Extract the (x, y) coordinate from the center of the cell holding the provided text.  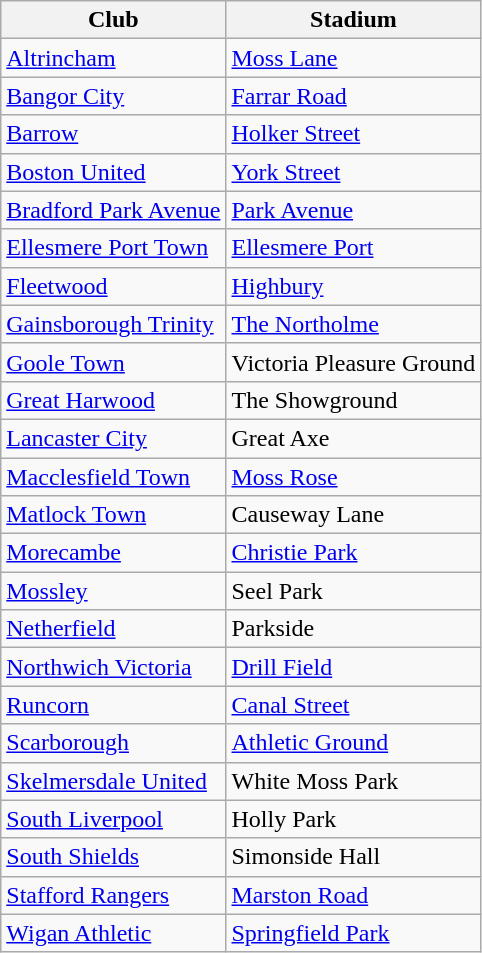
Runcorn (114, 705)
South Liverpool (114, 819)
Springfield Park (354, 933)
Morecambe (114, 553)
Mossley (114, 591)
Great Harwood (114, 400)
Ellesmere Port (354, 248)
Matlock Town (114, 515)
Seel Park (354, 591)
Bradford Park Avenue (114, 210)
The Northolme (354, 324)
Netherfield (114, 629)
South Shields (114, 857)
Scarborough (114, 743)
Barrow (114, 134)
Victoria Pleasure Ground (354, 362)
Christie Park (354, 553)
Wigan Athletic (114, 933)
White Moss Park (354, 781)
Fleetwood (114, 286)
Parkside (354, 629)
Athletic Ground (354, 743)
Causeway Lane (354, 515)
Moss Rose (354, 477)
Stafford Rangers (114, 895)
Drill Field (354, 667)
Boston United (114, 172)
Bangor City (114, 96)
Club (114, 20)
Great Axe (354, 438)
Altrincham (114, 58)
Stadium (354, 20)
Lancaster City (114, 438)
Canal Street (354, 705)
Ellesmere Port Town (114, 248)
Holly Park (354, 819)
Marston Road (354, 895)
Park Avenue (354, 210)
Northwich Victoria (114, 667)
The Showground (354, 400)
Highbury (354, 286)
Farrar Road (354, 96)
York Street (354, 172)
Skelmersdale United (114, 781)
Macclesfield Town (114, 477)
Holker Street (354, 134)
Goole Town (114, 362)
Moss Lane (354, 58)
Gainsborough Trinity (114, 324)
Simonside Hall (354, 857)
